Find where the given text appears and provide that cell's center as (X, Y) coordinate. 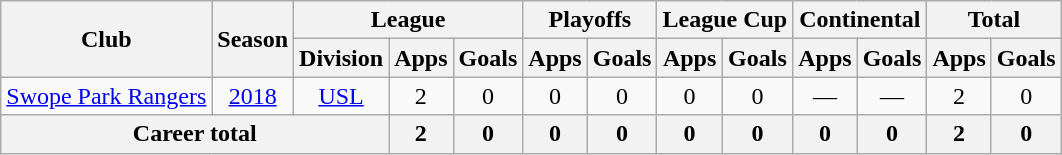
Playoffs (590, 20)
Swope Park Rangers (106, 96)
Career total (195, 134)
League Cup (725, 20)
USL (342, 96)
Continental (860, 20)
League (408, 20)
Total (994, 20)
Division (342, 58)
Season (253, 39)
Club (106, 39)
2018 (253, 96)
